Search for the cell housing the specified text and yield its (x, y) center coordinate. 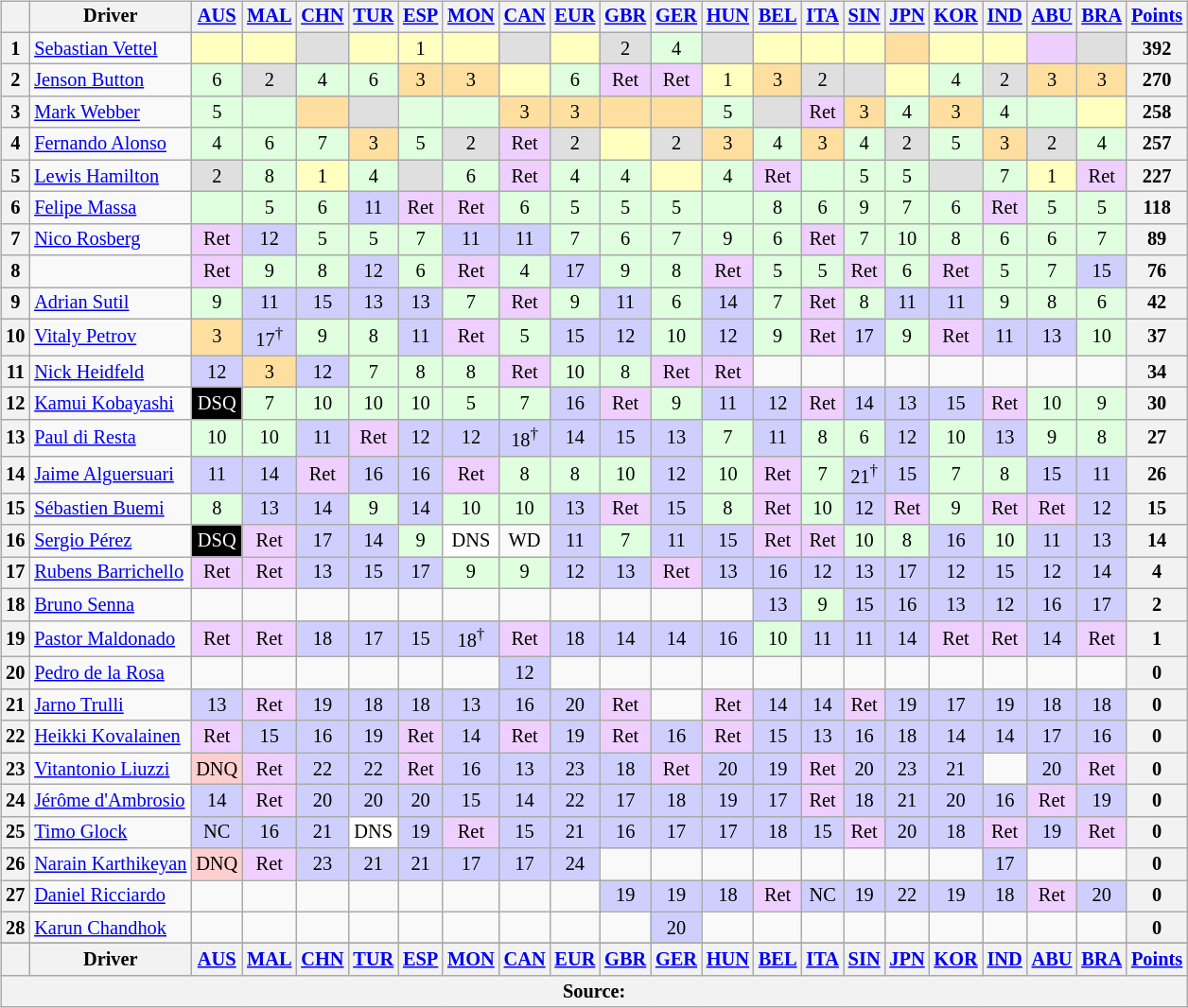
Source: (594, 992)
Rubens Barrichello (110, 573)
Adrian Sutil (110, 304)
Bruno Senna (110, 604)
Nico Rosberg (110, 239)
Timo Glock (110, 832)
42 (1157, 304)
Kamui Kobayashi (110, 404)
258 (1157, 113)
Jenson Button (110, 80)
Jérôme d'Ambrosio (110, 801)
Sergio Pérez (110, 541)
Vitaly Petrov (110, 337)
21† (865, 475)
Mark Webber (110, 113)
Pedro de la Rosa (110, 673)
WD (525, 541)
Paul di Resta (110, 437)
392 (1157, 48)
270 (1157, 80)
Jarno Trulli (110, 705)
257 (1157, 144)
76 (1157, 271)
Karun Chandhok (110, 928)
118 (1157, 208)
Heikki Kovalainen (110, 737)
Sébastien Buemi (110, 509)
Vitantonio Liuzzi (110, 769)
17† (269, 337)
Narain Karthikeyan (110, 864)
227 (1157, 176)
30 (1157, 404)
Felipe Massa (110, 208)
Daniel Ricciardo (110, 896)
Sebastian Vettel (110, 48)
Lewis Hamilton (110, 176)
Pastor Maldonado (110, 639)
Nick Heidfeld (110, 372)
25 (15, 832)
89 (1157, 239)
Fernando Alonso (110, 144)
Jaime Alguersuari (110, 475)
37 (1157, 337)
34 (1157, 372)
28 (15, 928)
